Pinpoint the cell where the given text exists, returning its [X, Y] midpoint coordinate. 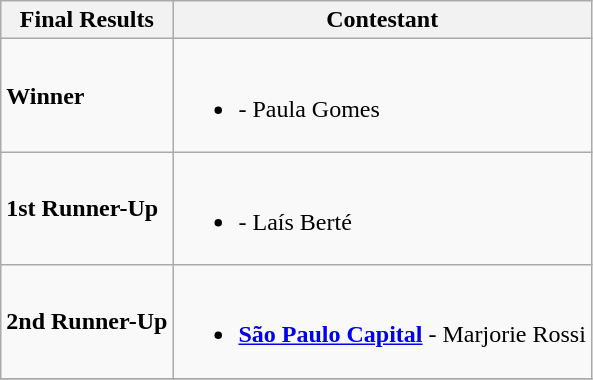
Final Results [87, 20]
2nd Runner-Up [87, 322]
Winner [87, 96]
1st Runner-Up [87, 208]
- Paula Gomes [382, 96]
São Paulo Capital - Marjorie Rossi [382, 322]
- Laís Berté [382, 208]
Contestant [382, 20]
